From the cell containing the given text, extract its center point as (X, Y) coordinate. 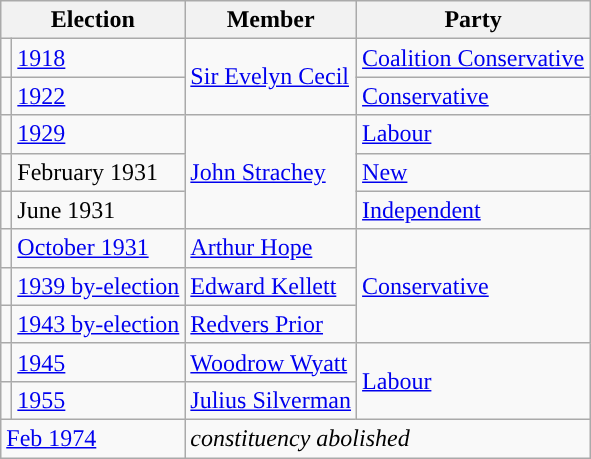
Julius Silverman (271, 400)
1943 by-election (98, 324)
Feb 1974 (93, 438)
Woodrow Wyatt (271, 362)
1955 (98, 400)
Independent (474, 210)
Edward Kellett (271, 286)
Sir Evelyn Cecil (271, 77)
Election (93, 20)
1918 (98, 58)
John Strachey (271, 172)
1922 (98, 96)
1945 (98, 362)
Redvers Prior (271, 324)
Party (474, 20)
February 1931 (98, 172)
Member (271, 20)
Arthur Hope (271, 248)
Coalition Conservative (474, 58)
October 1931 (98, 248)
1929 (98, 134)
June 1931 (98, 210)
constituency abolished (388, 438)
1939 by-election (98, 286)
New (474, 172)
